Return (X, Y) of the center of cell containing provided text 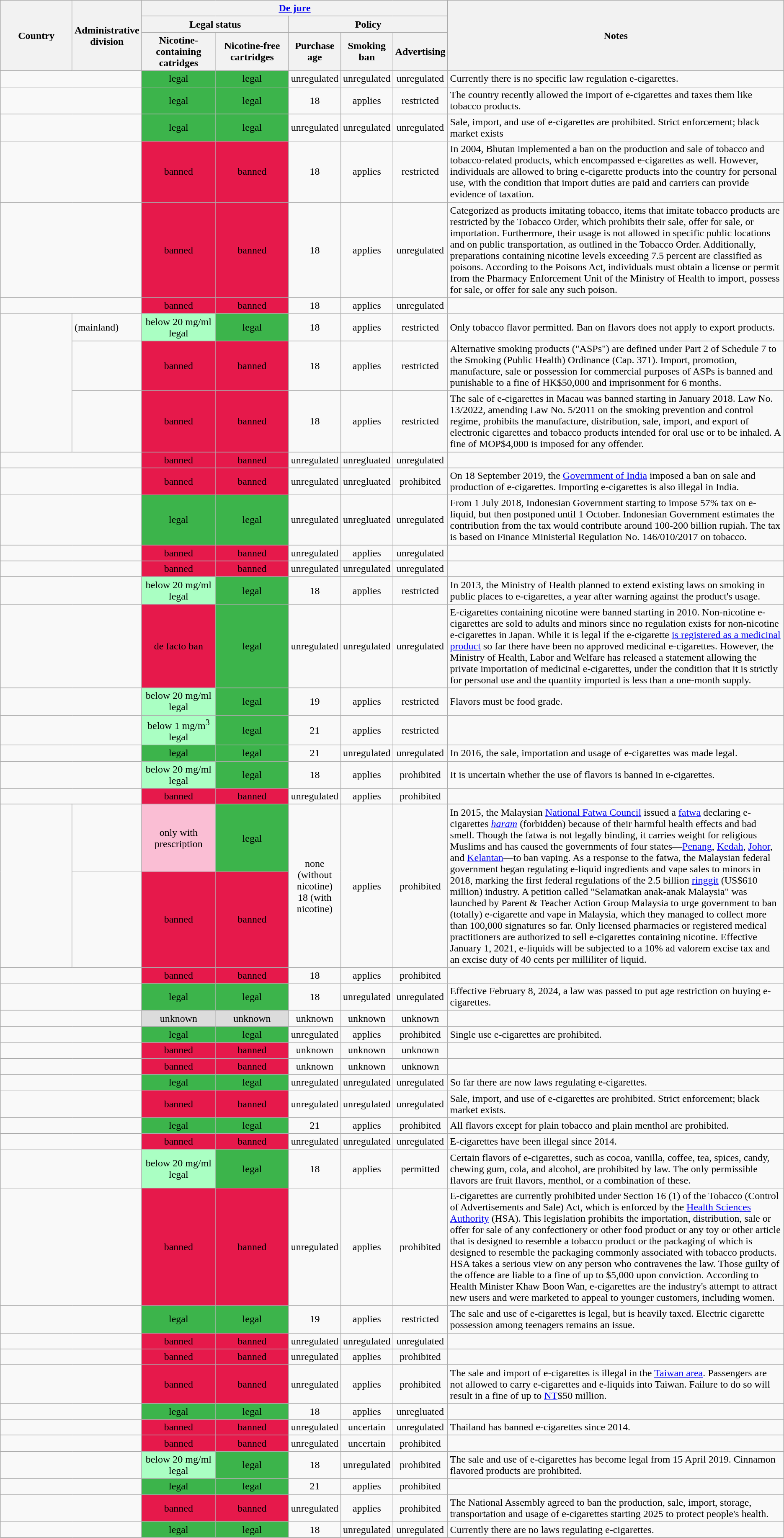
Currently there are no laws regulating e-cigarettes. (616, 1530)
Effective February 8, 2024, a law was passed to put age restriction on buying e-cigarettes. (616, 997)
Sale, import, and use of e-cigarettes are prohibited. Strict enforcement; black market exists (616, 127)
On 18 September 2019, the Government of India imposed a ban on sale and production of e-cigarettes. Importing e-cigarettes is also illegal in India. (616, 482)
Nicotine-free cartridges (252, 52)
permitted (420, 1168)
Only tobacco flavor permitted. Ban on flavors does not apply to export products. (616, 327)
The country recently allowed the import of e-cigarettes and taxes them like tobacco products. (616, 101)
de facto ban (178, 646)
Advertising (420, 52)
Currently there is no specific law regulation e-cigarettes. (616, 79)
Country (36, 36)
none (without nicotine)18 (with nicotine) (315, 886)
De jure (295, 8)
(mainland) (107, 327)
The sale and use of e-cigarettes is legal, but is heavily taxed. Electric cigarette possession among teenagers remains an issue. (616, 1320)
Sale, import, and use of e-cigarettes are prohibited. Strict enforcement; black market exists. (616, 1104)
In 2016, the sale, importation and usage of e-cigarettes was made legal. (616, 753)
Smoking ban (367, 52)
Policy (368, 24)
Nicotine-containing catridges (178, 52)
The sale and use of e-cigarettes has become legal from 15 April 2019. Cinnamon flavored products are prohibited. (616, 1465)
only with prescription (178, 838)
below 1 mg/m3 legal (178, 730)
Purchase age (315, 52)
Legal status (215, 24)
Administrative division (107, 36)
Flavors must be food grade. (616, 701)
It is uncertain whether the use of flavors is banned in e-cigarettes. (616, 775)
Single use e-cigarettes are prohibited. (616, 1034)
All flavors except for plain tobacco and plain menthol are prohibited. (616, 1125)
E-cigarettes have been illegal since 2014. (616, 1141)
So far there are now laws regulating e-cigarettes. (616, 1082)
Notes (616, 36)
Thailand has banned e-cigarettes since 2014. (616, 1427)
